From the cell containing the given text, extract its center point as [x, y] coordinate. 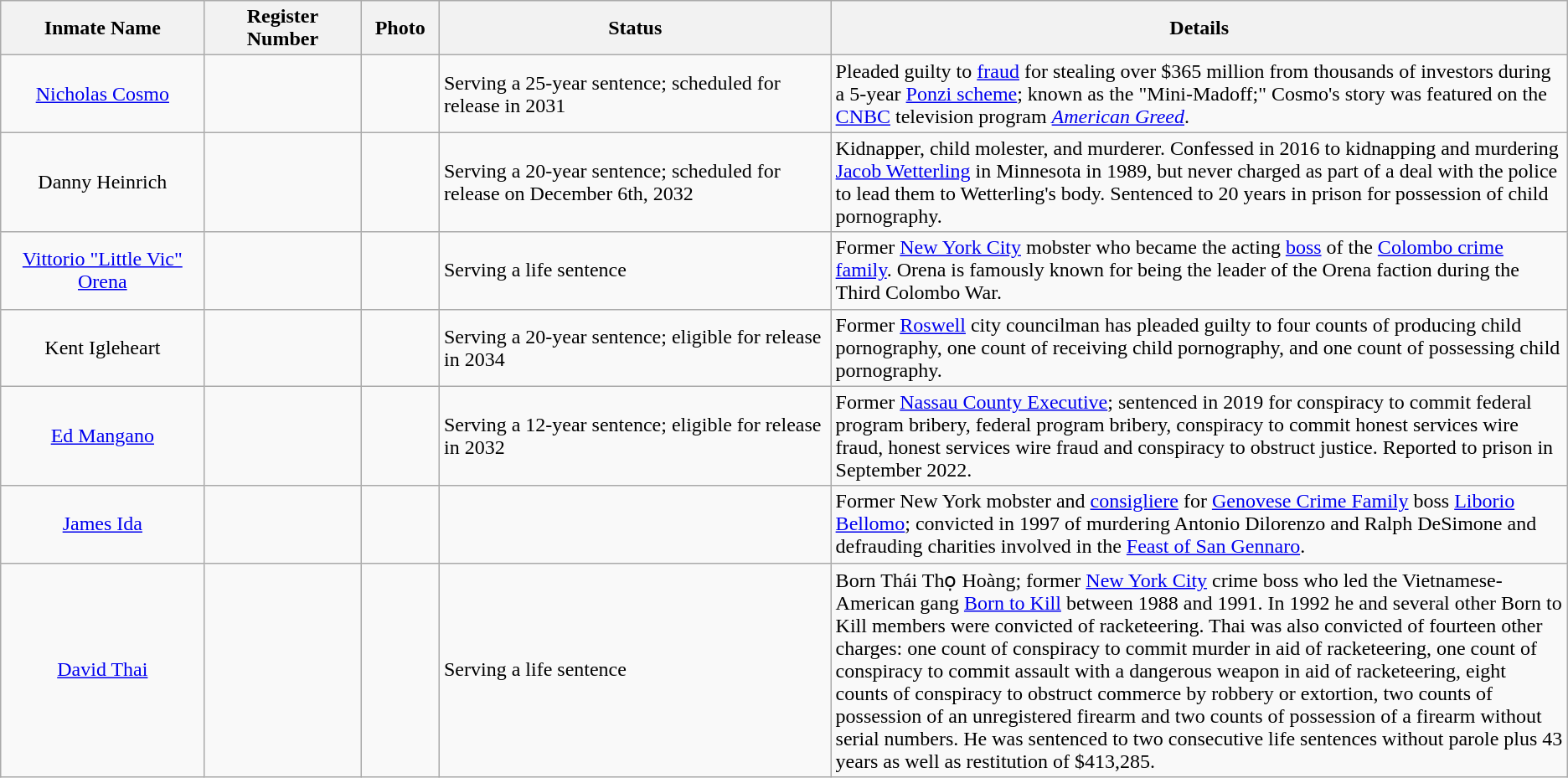
James Ida [102, 524]
Ed Mangano [102, 435]
Details [1199, 28]
Register Number [283, 28]
Danny Heinrich [102, 183]
Status [635, 28]
Inmate Name [102, 28]
Kent Igleheart [102, 348]
David Thai [102, 670]
Vittorio "Little Vic" Orena [102, 270]
Serving a 20-year sentence; scheduled for release on December 6th, 2032 [635, 183]
Nicholas Cosmo [102, 94]
Serving a 25-year sentence; scheduled for release in 2031 [635, 94]
Serving a 12-year sentence; eligible for release in 2032 [635, 435]
Photo [400, 28]
Serving a 20-year sentence; eligible for release in 2034 [635, 348]
